Search for the cell housing the specified text and yield its (x, y) center coordinate. 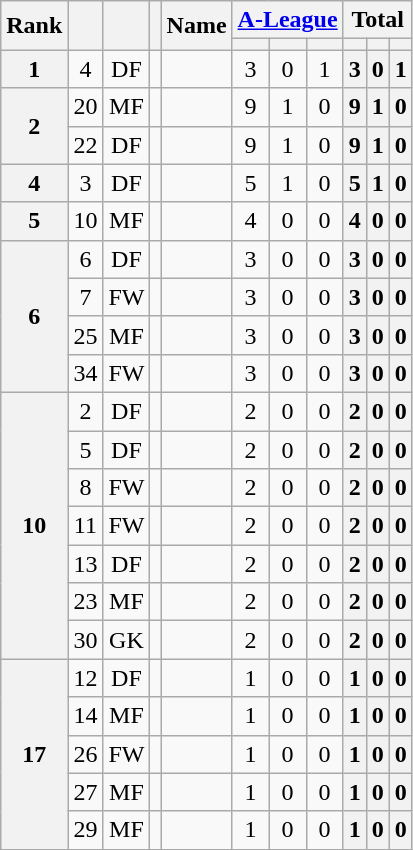
11 (86, 526)
22 (86, 145)
Total (378, 20)
29 (86, 830)
34 (86, 373)
25 (86, 335)
Name (196, 26)
A-League (288, 20)
13 (86, 564)
17 (34, 754)
GK (126, 640)
7 (86, 297)
Rank (34, 26)
27 (86, 792)
23 (86, 602)
26 (86, 754)
8 (86, 488)
12 (86, 678)
14 (86, 716)
30 (86, 640)
20 (86, 107)
